Search for the cell housing the specified text and yield its [x, y] center coordinate. 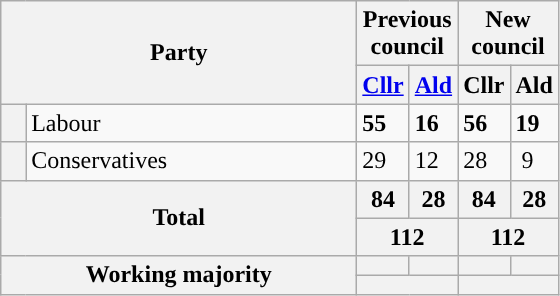
29 [383, 161]
12 [433, 161]
19 [534, 123]
9 [534, 161]
16 [433, 123]
Working majority [179, 275]
New council [508, 34]
Labour [192, 123]
56 [484, 123]
55 [383, 123]
Total [179, 218]
Previous council [408, 34]
Conservatives [192, 161]
Party [179, 52]
